Output the [X, Y] coordinate of the center of the cell containing the given text.  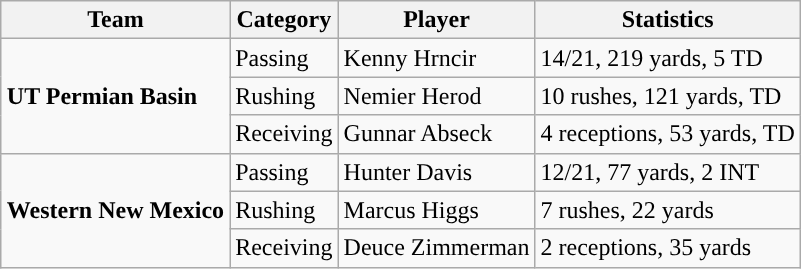
7 rushes, 22 yards [668, 210]
Deuce Zimmerman [436, 248]
Hunter Davis [436, 172]
Player [436, 20]
2 receptions, 35 yards [668, 248]
12/21, 77 yards, 2 INT [668, 172]
Kenny Hrncir [436, 58]
Category [284, 20]
4 receptions, 53 yards, TD [668, 134]
Marcus Higgs [436, 210]
Gunnar Abseck [436, 134]
Team [115, 20]
Nemier Herod [436, 96]
14/21, 219 yards, 5 TD [668, 58]
10 rushes, 121 yards, TD [668, 96]
Western New Mexico [115, 210]
UT Permian Basin [115, 96]
Statistics [668, 20]
